Scan for the cell matching the given text and deliver its (X, Y) coordinate at center. 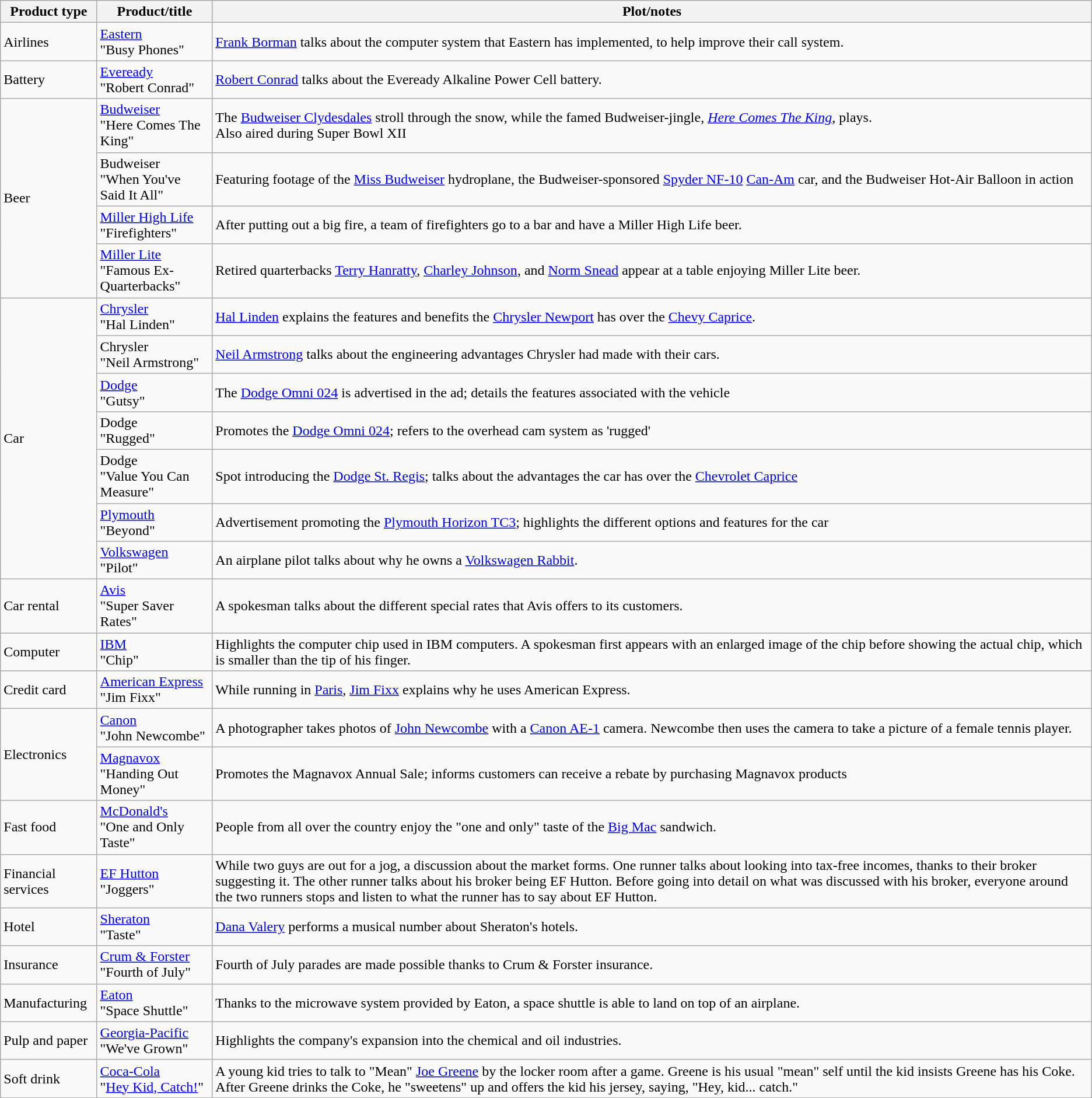
Chrysler"Hal Linden" (155, 316)
A photographer takes photos of John Newcombe with a Canon AE-1 camera. Newcombe then uses the camera to take a picture of a female tennis player. (652, 728)
Fast food (49, 827)
Frank Borman talks about the computer system that Eastern has implemented, to help improve their call system. (652, 42)
The Budweiser Clydesdales stroll through the snow, while the famed Budweiser-jingle, Here Comes The King, plays.Also aired during Super Bowl XII (652, 125)
Crum & Forster"Fourth of July" (155, 965)
Fourth of July parades are made possible thanks to Crum & Forster insurance. (652, 965)
Manufacturing (49, 1002)
Robert Conrad talks about the Eveready Alkaline Power Cell battery. (652, 79)
Hotel (49, 926)
Credit card (49, 690)
Highlights the company's expansion into the chemical and oil industries. (652, 1041)
Volkswagen"Pilot" (155, 560)
McDonald's"One and Only Taste" (155, 827)
Neil Armstrong talks about the engineering advantages Chrysler had made with their cars. (652, 355)
Product/title (155, 12)
EF Hutton"Joggers" (155, 881)
Computer (49, 652)
Advertisement promoting the Plymouth Horizon TC3; highlights the different options and features for the car (652, 522)
Promotes the Magnavox Annual Sale; informs customers can receive a rebate by purchasing Magnavox products (652, 774)
Eveready"Robert Conrad" (155, 79)
Pulp and paper (49, 1041)
Retired quarterbacks Terry Hanratty, Charley Johnson, and Norm Snead appear at a table enjoying Miller Lite beer. (652, 271)
Coca-Cola"Hey Kid, Catch!" (155, 1078)
An airplane pilot talks about why he owns a Volkswagen Rabbit. (652, 560)
Beer (49, 198)
American Express"Jim Fixx" (155, 690)
Plymouth "Beyond" (155, 522)
Sheraton"Taste" (155, 926)
Dodge"Value You Can Measure" (155, 476)
Financial services (49, 881)
IBM"Chip" (155, 652)
Soft drink (49, 1078)
Plot/notes (652, 12)
Car rental (49, 606)
Canon"John Newcombe" (155, 728)
Eastern"Busy Phones" (155, 42)
Dana Valery performs a musical number about Sheraton's hotels. (652, 926)
Magnavox"Handing Out Money" (155, 774)
Product type (49, 12)
Battery (49, 79)
Spot introducing the Dodge St. Regis; talks about the advantages the car has over the Chevrolet Caprice (652, 476)
Airlines (49, 42)
Avis"Super Saver Rates" (155, 606)
Electronics (49, 755)
Budweiser"When You've Said It All" (155, 179)
Eaton"Space Shuttle" (155, 1002)
Dodge"Rugged" (155, 431)
Hal Linden explains the features and benefits the Chrysler Newport has over the Chevy Caprice. (652, 316)
Thanks to the microwave system provided by Eaton, a space shuttle is able to land on top of an airplane. (652, 1002)
Budweiser"Here Comes The King" (155, 125)
Miller High Life"Firefighters" (155, 225)
Insurance (49, 965)
People from all over the country enjoy the "one and only" taste of the Big Mac sandwich. (652, 827)
Dodge"Gutsy" (155, 392)
After putting out a big fire, a team of firefighters go to a bar and have a Miller High Life beer. (652, 225)
While running in Paris, Jim Fixx explains why he uses American Express. (652, 690)
The Dodge Omni 024 is advertised in the ad; details the features associated with the vehicle (652, 392)
Car (49, 438)
Chrysler"Neil Armstrong" (155, 355)
Promotes the Dodge Omni 024; refers to the overhead cam system as 'rugged' (652, 431)
Featuring footage of the Miss Budweiser hydroplane, the Budweiser-sponsored Spyder NF-10 Can-Am car, and the Budweiser Hot-Air Balloon in action (652, 179)
Miller Lite"Famous Ex-Quarterbacks" (155, 271)
Georgia-Pacific"We've Grown" (155, 1041)
A spokesman talks about the different special rates that Avis offers to its customers. (652, 606)
